For the text-containing cell, return its midpoint in [x, y] coordinate format. 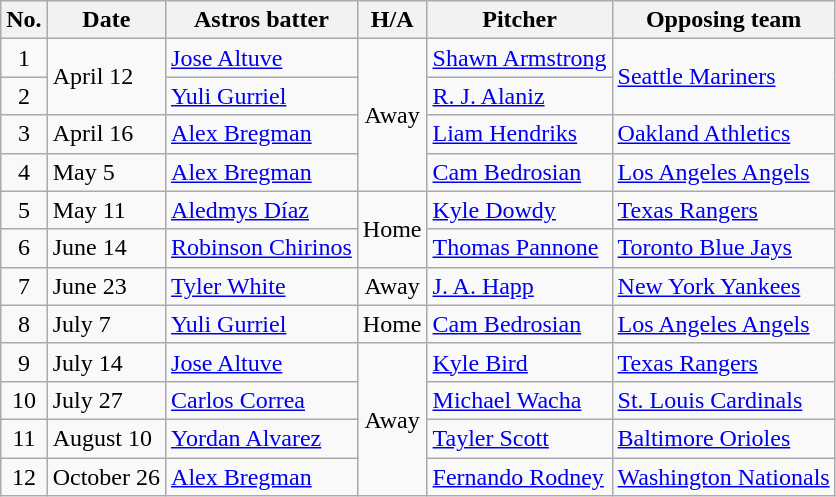
June 23 [106, 286]
Pitcher [520, 20]
Shawn Armstrong [520, 58]
Tayler Scott [520, 438]
Yordan Alvarez [262, 438]
H/A [392, 20]
11 [24, 438]
Michael Wacha [520, 400]
May 11 [106, 210]
4 [24, 172]
August 10 [106, 438]
Kyle Bird [520, 362]
Seattle Mariners [724, 77]
October 26 [106, 477]
Baltimore Orioles [724, 438]
New York Yankees [724, 286]
8 [24, 324]
12 [24, 477]
3 [24, 134]
June 14 [106, 248]
Oakland Athletics [724, 134]
J. A. Happ [520, 286]
1 [24, 58]
July 7 [106, 324]
April 16 [106, 134]
Kyle Dowdy [520, 210]
Toronto Blue Jays [724, 248]
St. Louis Cardinals [724, 400]
2 [24, 96]
Opposing team [724, 20]
Washington Nationals [724, 477]
Tyler White [262, 286]
July 27 [106, 400]
No. [24, 20]
Liam Hendriks [520, 134]
Carlos Correa [262, 400]
5 [24, 210]
Fernando Rodney [520, 477]
May 5 [106, 172]
6 [24, 248]
10 [24, 400]
July 14 [106, 362]
Aledmys Díaz [262, 210]
9 [24, 362]
Thomas Pannone [520, 248]
Date [106, 20]
April 12 [106, 77]
Robinson Chirinos [262, 248]
R. J. Alaniz [520, 96]
7 [24, 286]
Astros batter [262, 20]
